For the text-containing cell, return its midpoint in (X, Y) coordinate format. 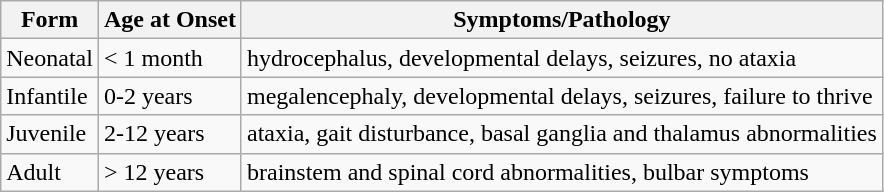
Adult (50, 172)
Neonatal (50, 58)
Form (50, 20)
> 12 years (170, 172)
Symptoms/Pathology (562, 20)
megalencephaly, developmental delays, seizures, failure to thrive (562, 96)
Infantile (50, 96)
2-12 years (170, 134)
0-2 years (170, 96)
hydrocephalus, developmental delays, seizures, no ataxia (562, 58)
ataxia, gait disturbance, basal ganglia and thalamus abnormalities (562, 134)
< 1 month (170, 58)
Juvenile (50, 134)
brainstem and spinal cord abnormalities, bulbar symptoms (562, 172)
Age at Onset (170, 20)
